Scan for the cell matching the given text and deliver its (x, y) coordinate at center. 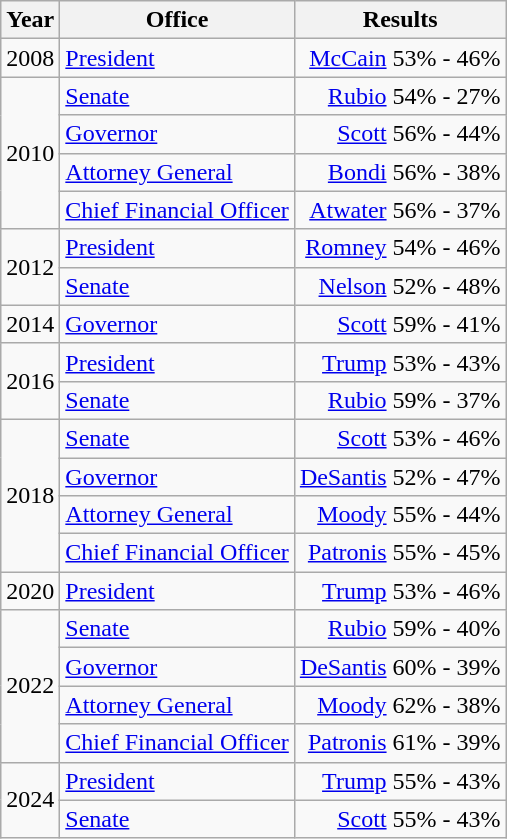
DeSantis 52% - 47% (400, 477)
Moody 55% - 44% (400, 515)
2010 (30, 153)
Trump 53% - 46% (400, 591)
Romney 54% - 46% (400, 248)
Trump 55% - 43% (400, 781)
2020 (30, 591)
Rubio 54% - 27% (400, 96)
Rubio 59% - 40% (400, 629)
Atwater 56% - 37% (400, 210)
Year (30, 20)
2018 (30, 495)
2014 (30, 324)
Trump 53% - 43% (400, 362)
Patronis 55% - 45% (400, 553)
Scott 55% - 43% (400, 819)
2012 (30, 267)
Scott 56% - 44% (400, 134)
Rubio 59% - 37% (400, 400)
2022 (30, 686)
2024 (30, 800)
Results (400, 20)
2016 (30, 381)
Patronis 61% - 39% (400, 743)
Moody 62% - 38% (400, 705)
Bondi 56% - 38% (400, 172)
Scott 59% - 41% (400, 324)
2008 (30, 58)
Scott 53% - 46% (400, 438)
McCain 53% - 46% (400, 58)
Nelson 52% - 48% (400, 286)
Office (178, 20)
DeSantis 60% - 39% (400, 667)
